Capture the cell that displays the provided text and extract its (X, Y) central coordinate. 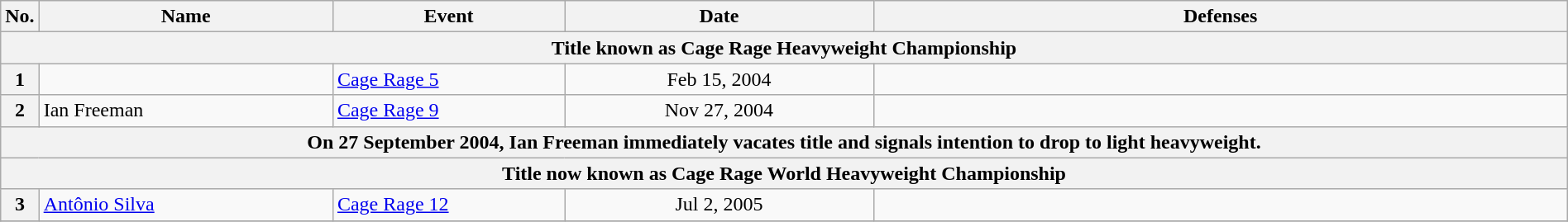
Nov 27, 2004 (719, 111)
1 (20, 79)
Title known as Cage Rage Heavyweight Championship (784, 48)
Jul 2, 2005 (719, 205)
Antônio Silva (185, 205)
On 27 September 2004, Ian Freeman immediately vacates title and signals intention to drop to light heavyweight. (784, 142)
2 (20, 111)
Defenses (1221, 17)
Feb 15, 2004 (719, 79)
Title now known as Cage Rage World Heavyweight Championship (784, 173)
3 (20, 205)
Cage Rage 9 (448, 111)
Date (719, 17)
Cage Rage 12 (448, 205)
Ian Freeman (185, 111)
No. (20, 17)
Name (185, 17)
Cage Rage 5 (448, 79)
Event (448, 17)
